Identify which cell holds the provided text, then report its [x, y] central coordinate. 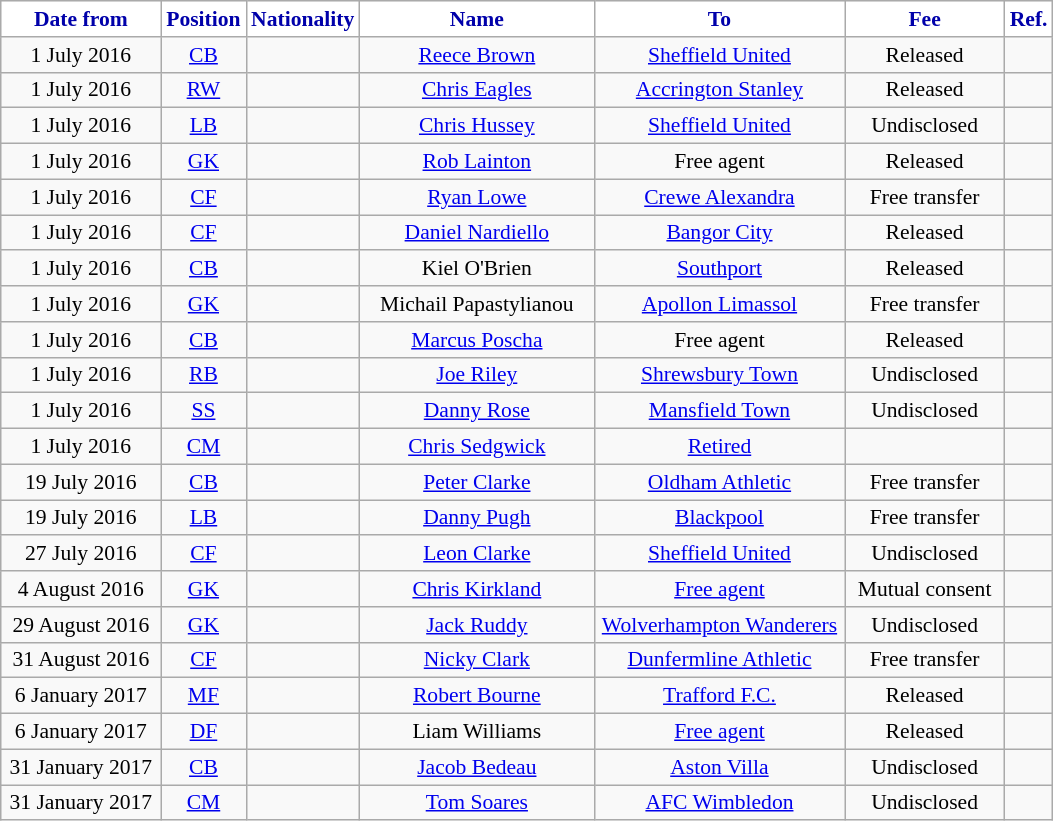
RW [204, 90]
To [719, 19]
Michail Papastylianou [476, 304]
4 August 2016 [81, 589]
Peter Clarke [476, 482]
Danny Pugh [476, 518]
Robert Bourne [476, 696]
Nicky Clark [476, 660]
Kiel O'Brien [476, 269]
Apollon Limassol [719, 304]
Nationality [302, 19]
SS [204, 411]
Mutual consent [925, 589]
Liam Williams [476, 732]
Retired [719, 447]
Marcus Poscha [476, 340]
Danny Rose [476, 411]
Wolverhampton Wanderers [719, 625]
Rob Lainton [476, 162]
Chris Eagles [476, 90]
RB [204, 375]
27 July 2016 [81, 554]
Reece Brown [476, 55]
Chris Sedgwick [476, 447]
Position [204, 19]
Leon Clarke [476, 554]
AFC Wimbledon [719, 803]
DF [204, 732]
Joe Riley [476, 375]
Accrington Stanley [719, 90]
Shrewsbury Town [719, 375]
Mansfield Town [719, 411]
Jacob Bedeau [476, 767]
Name [476, 19]
Jack Ruddy [476, 625]
Tom Soares [476, 803]
Crewe Alexandra [719, 197]
Fee [925, 19]
Chris Hussey [476, 126]
Ryan Lowe [476, 197]
Ref. [1029, 19]
Aston Villa [719, 767]
Dunfermline Athletic [719, 660]
Trafford F.C. [719, 696]
29 August 2016 [81, 625]
Southport [719, 269]
Daniel Nardiello [476, 233]
Date from [81, 19]
31 August 2016 [81, 660]
Bangor City [719, 233]
Oldham Athletic [719, 482]
Blackpool [719, 518]
MF [204, 696]
Chris Kirkland [476, 589]
